Return (X, Y) of the center of cell containing provided text 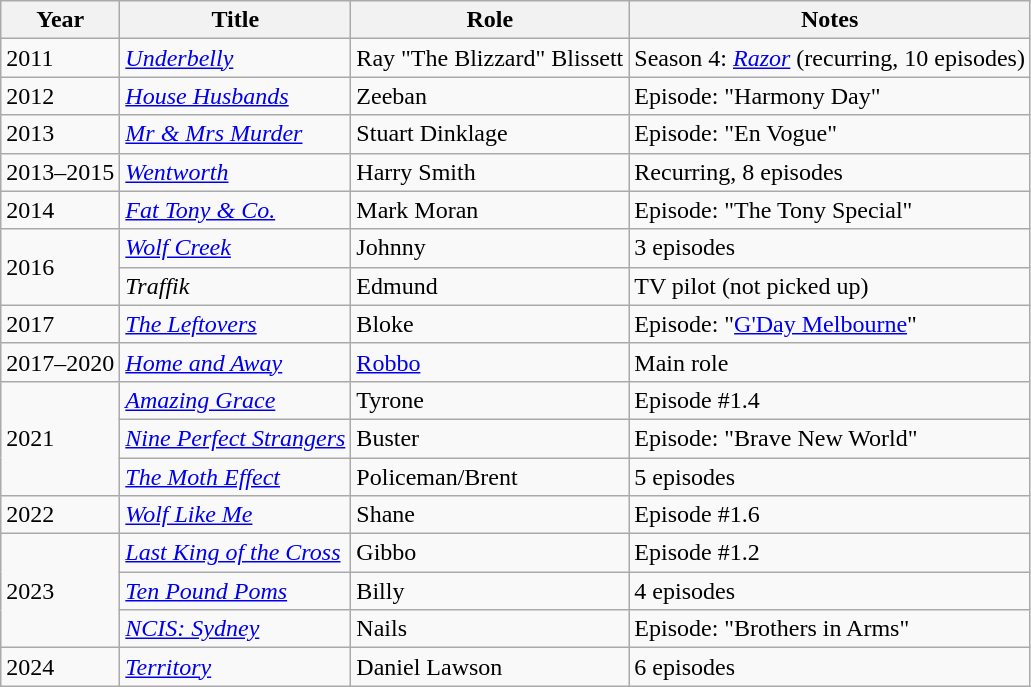
Title (236, 20)
Robbo (490, 362)
2021 (60, 438)
Recurring, 8 episodes (830, 172)
Wolf Like Me (236, 515)
2012 (60, 96)
Nails (490, 629)
Harry Smith (490, 172)
Gibbo (490, 553)
Episode: "The Tony Special" (830, 210)
House Husbands (236, 96)
6 episodes (830, 667)
Episode: "Brothers in Arms" (830, 629)
2016 (60, 267)
2017–2020 (60, 362)
Wentworth (236, 172)
Nine Perfect Strangers (236, 438)
Johnny (490, 248)
5 episodes (830, 477)
Fat Tony & Co. (236, 210)
Edmund (490, 286)
Mark Moran (490, 210)
Zeeban (490, 96)
2014 (60, 210)
2024 (60, 667)
Tyrone (490, 400)
Wolf Creek (236, 248)
Episode: "G'Day Melbourne" (830, 324)
Episode: "Brave New World" (830, 438)
NCIS: Sydney (236, 629)
4 episodes (830, 591)
Underbelly (236, 58)
Episode #1.2 (830, 553)
Shane (490, 515)
The Leftovers (236, 324)
Main role (830, 362)
Episode #1.4 (830, 400)
Year (60, 20)
3 episodes (830, 248)
Bloke (490, 324)
Policeman/Brent (490, 477)
2013–2015 (60, 172)
Episode: "Harmony Day" (830, 96)
Home and Away (236, 362)
Daniel Lawson (490, 667)
Buster (490, 438)
Territory (236, 667)
2013 (60, 134)
Notes (830, 20)
Role (490, 20)
Episode #1.6 (830, 515)
Season 4: Razor (recurring, 10 episodes) (830, 58)
Amazing Grace (236, 400)
2017 (60, 324)
Traffik (236, 286)
Last King of the Cross (236, 553)
TV pilot (not picked up) (830, 286)
Mr & Mrs Murder (236, 134)
Ray "The Blizzard" Blissett (490, 58)
Episode: "En Vogue" (830, 134)
2011 (60, 58)
2023 (60, 591)
The Moth Effect (236, 477)
Stuart Dinklage (490, 134)
Billy (490, 591)
Ten Pound Poms (236, 591)
2022 (60, 515)
